For the text-containing cell, return its midpoint in [X, Y] coordinate format. 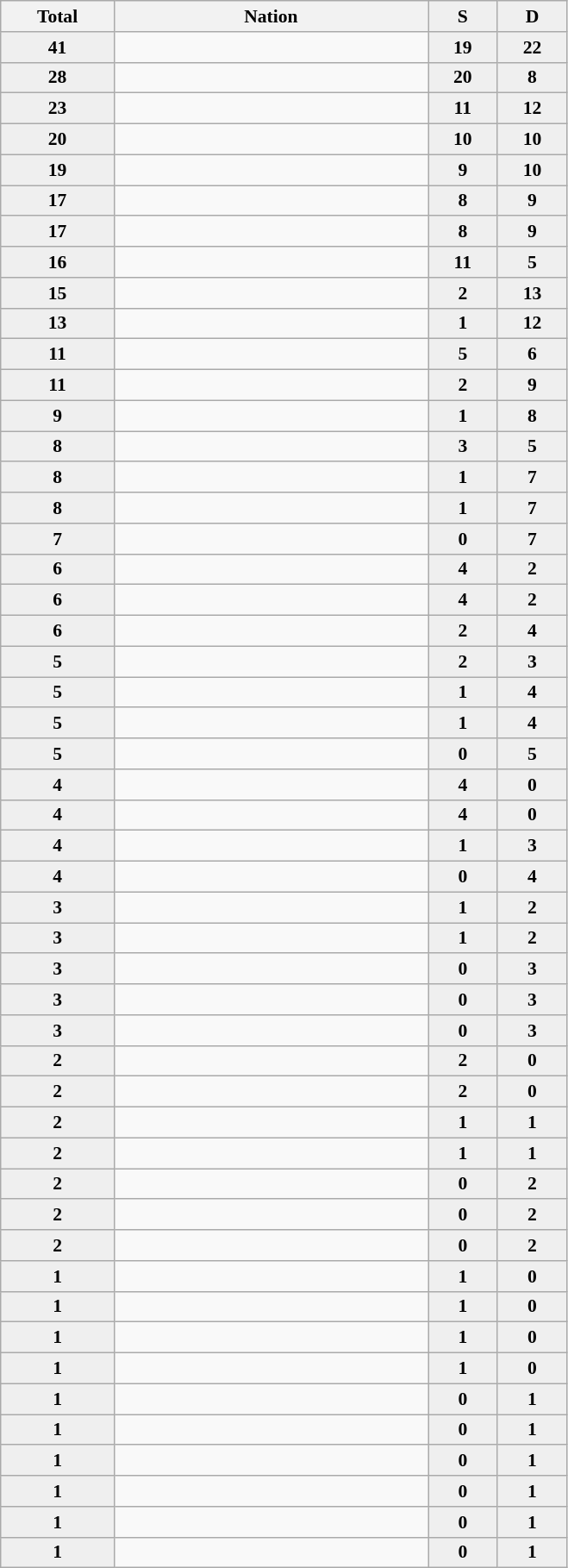
28 [58, 78]
22 [533, 47]
15 [58, 293]
16 [58, 262]
23 [58, 109]
S [462, 16]
Nation [271, 16]
Total [58, 16]
41 [58, 47]
D [533, 16]
